For the text-containing cell, return its midpoint in (x, y) coordinate format. 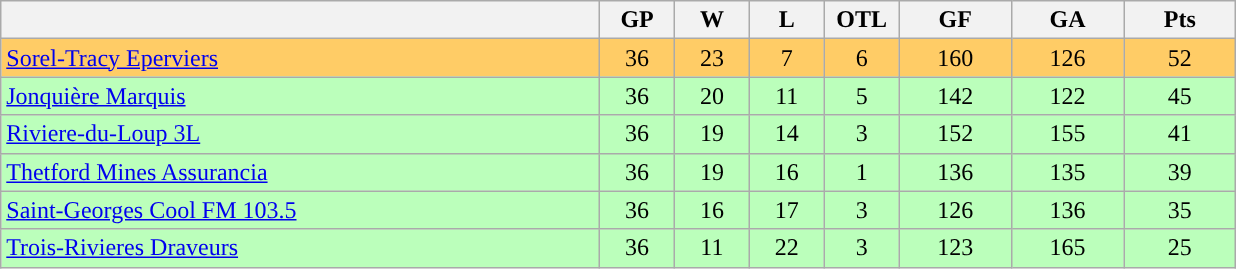
52 (1180, 58)
152 (955, 134)
1 (862, 172)
GP (638, 20)
5 (862, 96)
Saint-Georges Cool FM 103.5 (300, 210)
Trois-Rivieres Draveurs (300, 248)
Sorel-Tracy Eperviers (300, 58)
GF (955, 20)
22 (786, 248)
17 (786, 210)
41 (1180, 134)
39 (1180, 172)
7 (786, 58)
OTL (862, 20)
142 (955, 96)
160 (955, 58)
165 (1067, 248)
35 (1180, 210)
Riviere-du-Loup 3L (300, 134)
122 (1067, 96)
23 (712, 58)
45 (1180, 96)
14 (786, 134)
L (786, 20)
135 (1067, 172)
GA (1067, 20)
Thetford Mines Assurancia (300, 172)
155 (1067, 134)
123 (955, 248)
25 (1180, 248)
W (712, 20)
20 (712, 96)
6 (862, 58)
Jonquière Marquis (300, 96)
Pts (1180, 20)
